Return [x, y] of the center of cell containing provided text 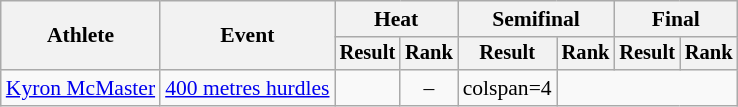
Event [247, 36]
Athlete [80, 36]
Kyron McMaster [80, 88]
Heat [396, 19]
colspan=4 [508, 88]
Final [676, 19]
– [429, 88]
400 metres hurdles [247, 88]
Semifinal [536, 19]
